Capture the cell that displays the provided text and extract its (x, y) central coordinate. 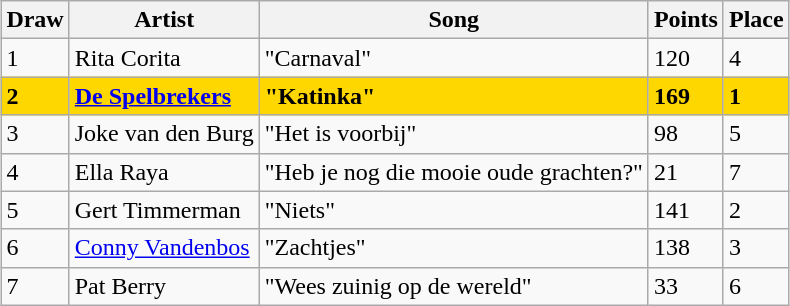
Place (756, 20)
138 (686, 248)
Draw (35, 20)
"Niets" (454, 210)
Pat Berry (164, 286)
"Katinka" (454, 96)
98 (686, 134)
Conny Vandenbos (164, 248)
33 (686, 286)
"Carnaval" (454, 58)
Points (686, 20)
"Wees zuinig op de wereld" (454, 286)
De Spelbrekers (164, 96)
141 (686, 210)
Ella Raya (164, 172)
"Heb je nog die mooie oude grachten?" (454, 172)
Rita Corita (164, 58)
Joke van den Burg (164, 134)
Song (454, 20)
Artist (164, 20)
"Het is voorbij" (454, 134)
"Zachtjes" (454, 248)
Gert Timmerman (164, 210)
21 (686, 172)
169 (686, 96)
120 (686, 58)
